Determine the (X, Y) coordinate at the center of the cell enclosing the given text.  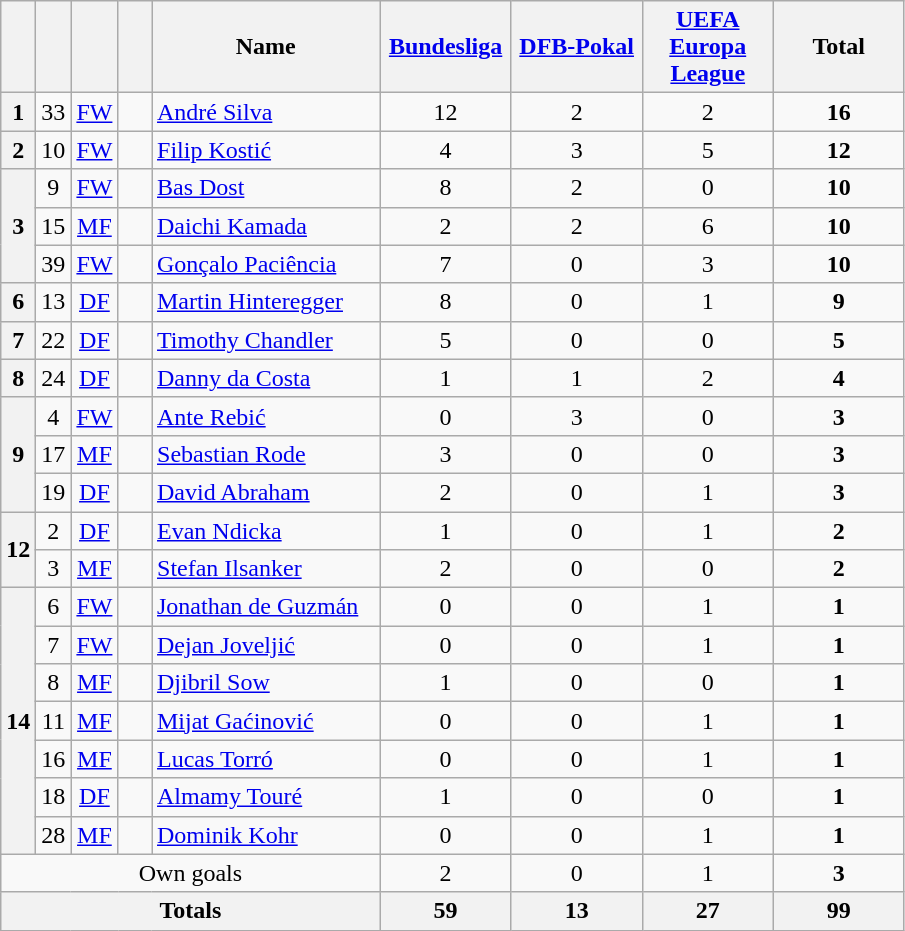
Ante Rebić (266, 416)
14 (18, 721)
André Silva (266, 112)
39 (54, 264)
Bas Dost (266, 188)
Daichi Kamada (266, 226)
Filip Kostić (266, 150)
28 (54, 835)
22 (54, 340)
19 (54, 492)
59 (446, 911)
Danny da Costa (266, 378)
18 (54, 797)
Own goals (190, 873)
UEFA Europa League (708, 47)
Djibril Sow (266, 683)
Name (266, 47)
Dominik Kohr (266, 835)
Timothy Chandler (266, 340)
DFB-Pokal (576, 47)
Jonathan de Guzmán (266, 607)
27 (708, 911)
24 (54, 378)
David Abraham (266, 492)
Total (838, 47)
Lucas Torró (266, 759)
Gonçalo Paciência (266, 264)
Dejan Joveljić (266, 645)
Evan Ndicka (266, 531)
99 (838, 911)
17 (54, 454)
Mijat Gaćinović (266, 721)
Almamy Touré (266, 797)
Stefan Ilsanker (266, 569)
15 (54, 226)
Martin Hinteregger (266, 302)
Bundesliga (446, 47)
Totals (190, 911)
33 (54, 112)
Sebastian Rode (266, 454)
11 (54, 721)
